Scan for the cell matching the given text and deliver its (X, Y) coordinate at center. 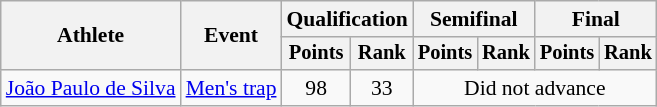
João Paulo de Silva (91, 88)
Final (596, 19)
Semifinal (474, 19)
98 (316, 88)
Did not advance (535, 88)
Event (232, 36)
Qualification (348, 19)
Athlete (91, 36)
Men's trap (232, 88)
33 (382, 88)
